Extract the (x, y) coordinate from the center of the cell holding the provided text.  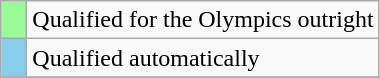
Qualified automatically (203, 58)
Qualified for the Olympics outright (203, 20)
